Detect which cell encompasses the target text, then output its (x, y) center coordinate. 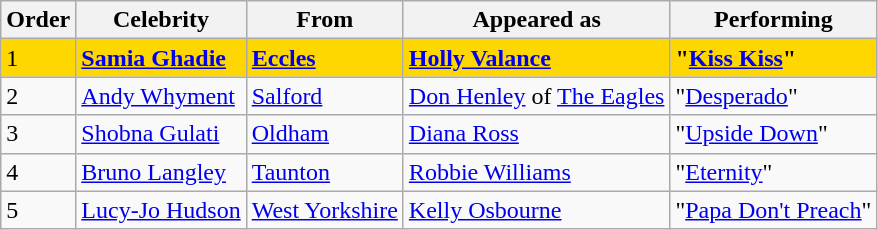
Oldham (324, 134)
"Upside Down" (774, 134)
West Yorkshire (324, 210)
Shobna Gulati (161, 134)
Kelly Osbourne (536, 210)
"Papa Don't Preach" (774, 210)
Celebrity (161, 20)
Andy Whyment (161, 96)
Appeared as (536, 20)
Samia Ghadie (161, 58)
Bruno Langley (161, 172)
Taunton (324, 172)
Holly Valance (536, 58)
"Kiss Kiss" (774, 58)
Diana Ross (536, 134)
Order (38, 20)
Salford (324, 96)
Eccles (324, 58)
"Eternity" (774, 172)
Don Henley of The Eagles (536, 96)
5 (38, 210)
1 (38, 58)
3 (38, 134)
"Desperado" (774, 96)
2 (38, 96)
Robbie Williams (536, 172)
Lucy-Jo Hudson (161, 210)
From (324, 20)
Performing (774, 20)
4 (38, 172)
